Extract the [x, y] coordinate from the center of the cell holding the provided text.  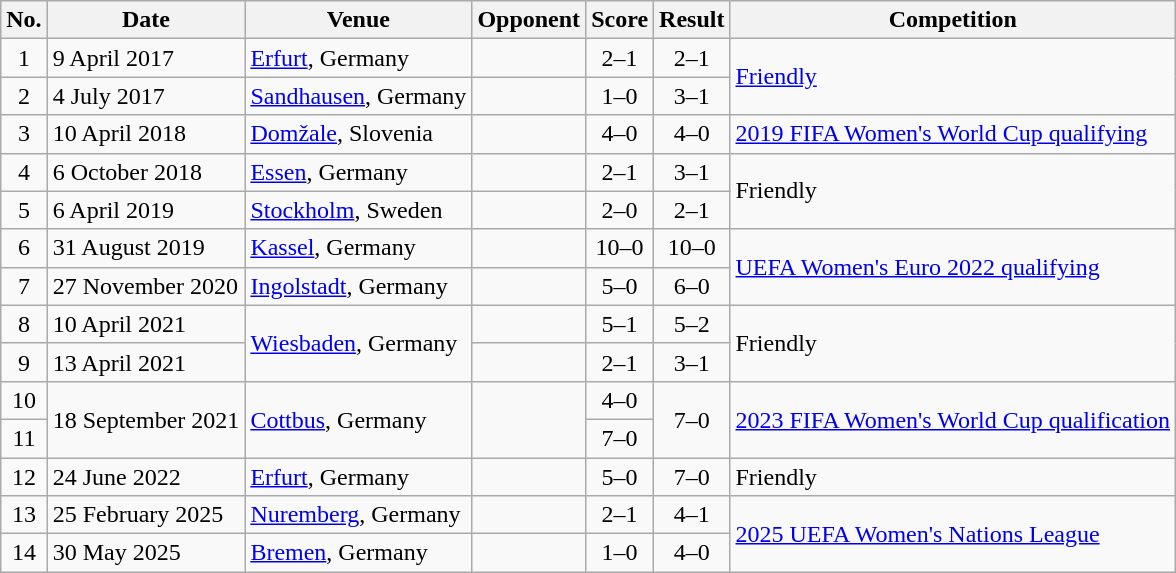
24 June 2022 [146, 477]
Essen, Germany [358, 172]
3 [24, 134]
UEFA Women's Euro 2022 qualifying [953, 267]
4 July 2017 [146, 96]
5–2 [692, 324]
4–1 [692, 515]
25 February 2025 [146, 515]
1 [24, 58]
Cottbus, Germany [358, 419]
31 August 2019 [146, 248]
Result [692, 20]
8 [24, 324]
Bremen, Germany [358, 553]
6 October 2018 [146, 172]
Sandhausen, Germany [358, 96]
2–0 [620, 210]
9 April 2017 [146, 58]
2025 UEFA Women's Nations League [953, 534]
Kassel, Germany [358, 248]
2019 FIFA Women's World Cup qualifying [953, 134]
Venue [358, 20]
Nuremberg, Germany [358, 515]
6 [24, 248]
6 April 2019 [146, 210]
10 [24, 400]
5 [24, 210]
9 [24, 362]
4 [24, 172]
18 September 2021 [146, 419]
7 [24, 286]
Competition [953, 20]
Wiesbaden, Germany [358, 343]
2023 FIFA Women's World Cup qualification [953, 419]
5–1 [620, 324]
14 [24, 553]
Stockholm, Sweden [358, 210]
10 April 2021 [146, 324]
2 [24, 96]
13 April 2021 [146, 362]
Domžale, Slovenia [358, 134]
6–0 [692, 286]
Date [146, 20]
11 [24, 438]
No. [24, 20]
27 November 2020 [146, 286]
13 [24, 515]
Ingolstadt, Germany [358, 286]
Score [620, 20]
Opponent [529, 20]
10 April 2018 [146, 134]
12 [24, 477]
30 May 2025 [146, 553]
